Scan for the cell matching the given text and deliver its [X, Y] coordinate at center. 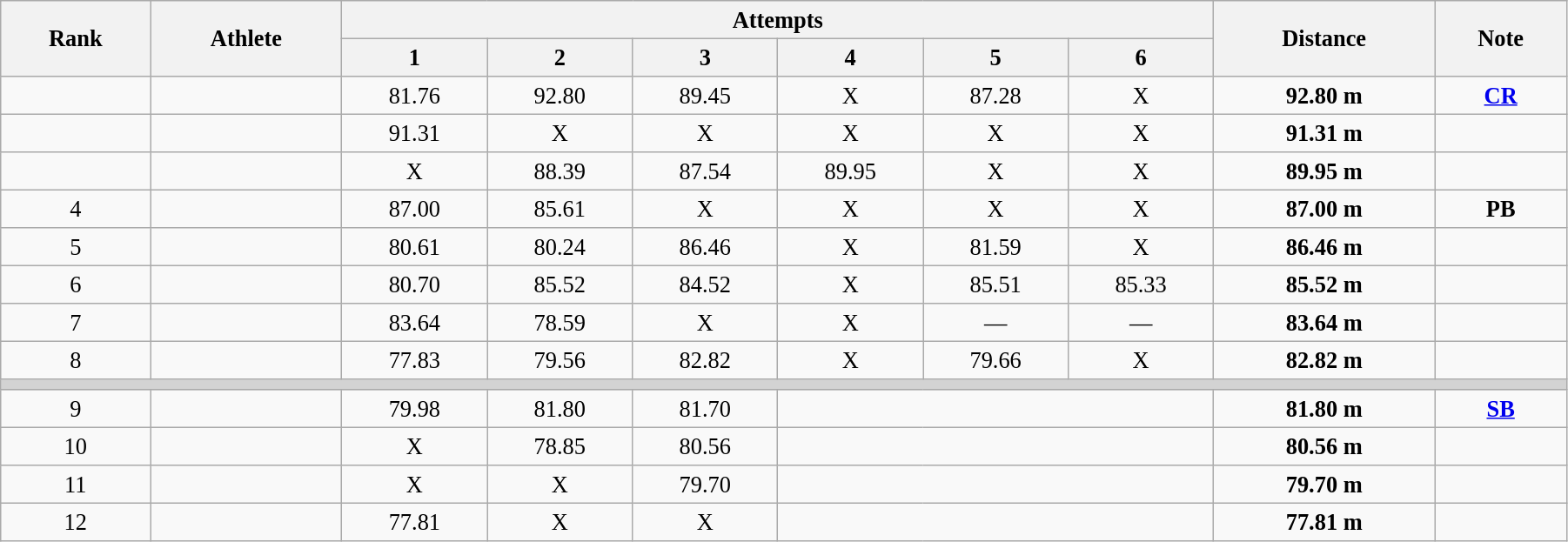
85.33 [1142, 284]
81.59 [995, 247]
2 [560, 57]
7 [76, 323]
82.82 m [1324, 360]
85.51 [995, 284]
87.54 [705, 171]
91.31 [414, 133]
79.56 [560, 360]
85.52 m [1324, 284]
92.80 m [1324, 95]
82.82 [705, 360]
83.64 m [1324, 323]
77.81 m [1324, 522]
86.46 [705, 247]
89.95 m [1324, 171]
80.56 m [1324, 446]
1 [414, 57]
81.70 [705, 409]
87.00 m [1324, 209]
8 [76, 360]
87.28 [995, 95]
80.56 [705, 446]
81.80 m [1324, 409]
PB [1501, 209]
83.64 [414, 323]
86.46 m [1324, 247]
Athlete [246, 38]
85.61 [560, 209]
89.95 [851, 171]
10 [76, 446]
77.81 [414, 522]
79.98 [414, 409]
80.70 [414, 284]
81.76 [414, 95]
9 [76, 409]
12 [76, 522]
79.66 [995, 360]
88.39 [560, 171]
80.24 [560, 247]
81.80 [560, 409]
79.70 [705, 485]
89.45 [705, 95]
SB [1501, 409]
91.31 m [1324, 133]
Note [1501, 38]
Attempts [778, 19]
79.70 m [1324, 485]
3 [705, 57]
92.80 [560, 95]
84.52 [705, 284]
85.52 [560, 284]
Distance [1324, 38]
87.00 [414, 209]
11 [76, 485]
CR [1501, 95]
Rank [76, 38]
77.83 [414, 360]
80.61 [414, 247]
78.85 [560, 446]
78.59 [560, 323]
